Output the (x, y) coordinate of the center of the cell containing the given text.  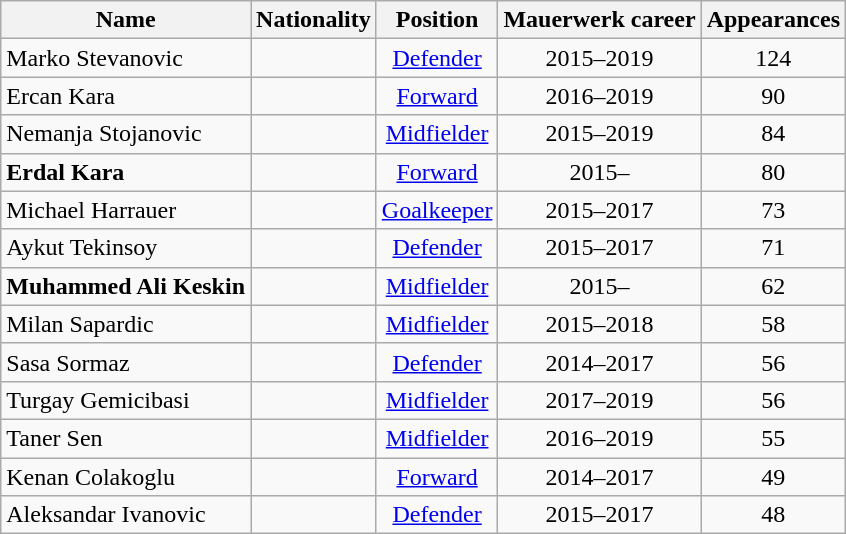
55 (773, 438)
73 (773, 210)
124 (773, 58)
Milan Sapardic (126, 324)
84 (773, 134)
Marko Stevanovic (126, 58)
Appearances (773, 20)
62 (773, 286)
Muhammed Ali Keskin (126, 286)
48 (773, 515)
80 (773, 172)
71 (773, 248)
Ercan Kara (126, 96)
Sasa Sormaz (126, 362)
Turgay Gemicibasi (126, 400)
Kenan Colakoglu (126, 477)
Nemanja Stojanovic (126, 134)
Erdal Kara (126, 172)
58 (773, 324)
2017–2019 (600, 400)
90 (773, 96)
Nationality (314, 20)
Name (126, 20)
Michael Harrauer (126, 210)
Taner Sen (126, 438)
Position (437, 20)
Mauerwerk career (600, 20)
Aykut Tekinsoy (126, 248)
2015–2018 (600, 324)
49 (773, 477)
Aleksandar Ivanovic (126, 515)
Goalkeeper (437, 210)
